Locate the cell with the specified text and output its (X, Y) center coordinate. 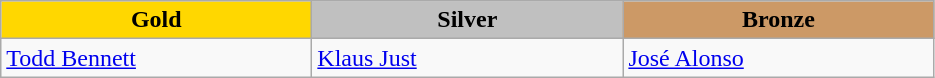
Silver (468, 20)
José Alonso (778, 58)
Gold (156, 20)
Klaus Just (468, 58)
Bronze (778, 20)
Todd Bennett (156, 58)
